Locate the cell with the specified text and output its [x, y] center coordinate. 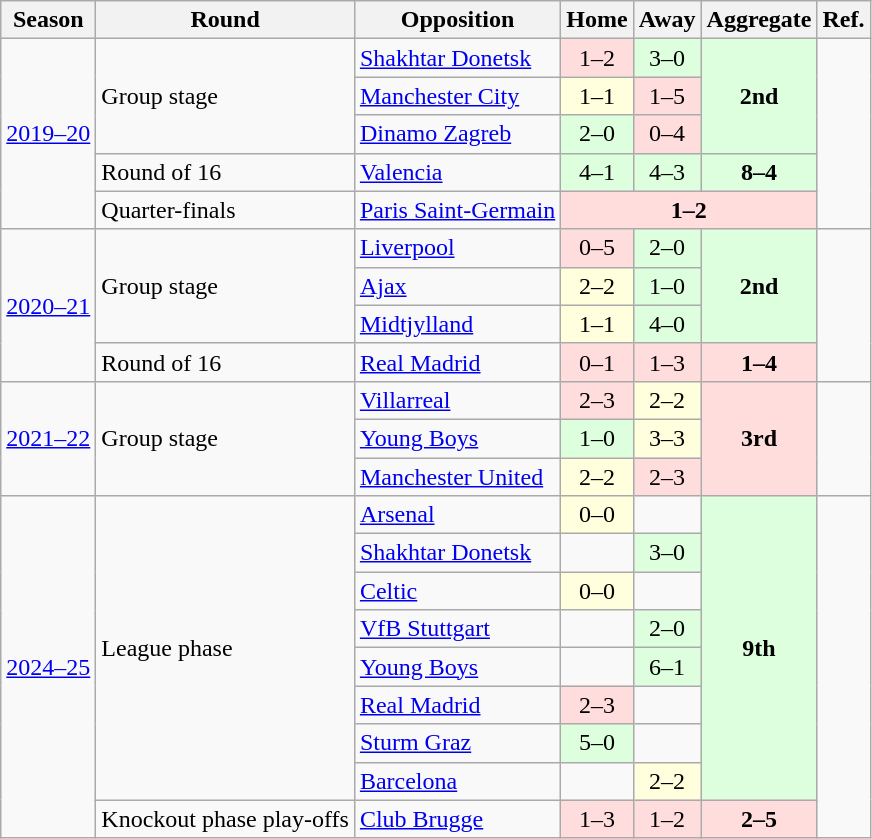
VfB Stuttgart [457, 629]
Valencia [457, 172]
2021–22 [48, 438]
Paris Saint-Germain [457, 210]
0–5 [597, 248]
4–3 [667, 172]
9th [759, 648]
Season [48, 20]
Opposition [457, 20]
6–1 [667, 667]
Ref. [844, 20]
0–4 [667, 134]
Celtic [457, 591]
2019–20 [48, 134]
0–1 [597, 362]
4–0 [667, 324]
Sturm Graz [457, 743]
Arsenal [457, 515]
Villarreal [457, 400]
2–5 [759, 819]
5–0 [597, 743]
Ajax [457, 286]
Aggregate [759, 20]
2020–21 [48, 305]
Home [597, 20]
Barcelona [457, 781]
Knockout phase play-offs [226, 819]
8–4 [759, 172]
Dinamo Zagreb [457, 134]
Liverpool [457, 248]
1–4 [759, 362]
1–5 [667, 96]
Manchester City [457, 96]
3rd [759, 438]
4–1 [597, 172]
2024–25 [48, 668]
Midtjylland [457, 324]
Manchester United [457, 477]
3–3 [667, 438]
Quarter-finals [226, 210]
Club Brugge [457, 819]
Round [226, 20]
Away [667, 20]
League phase [226, 648]
